Find where the given text appears and provide that cell's center as (x, y) coordinate. 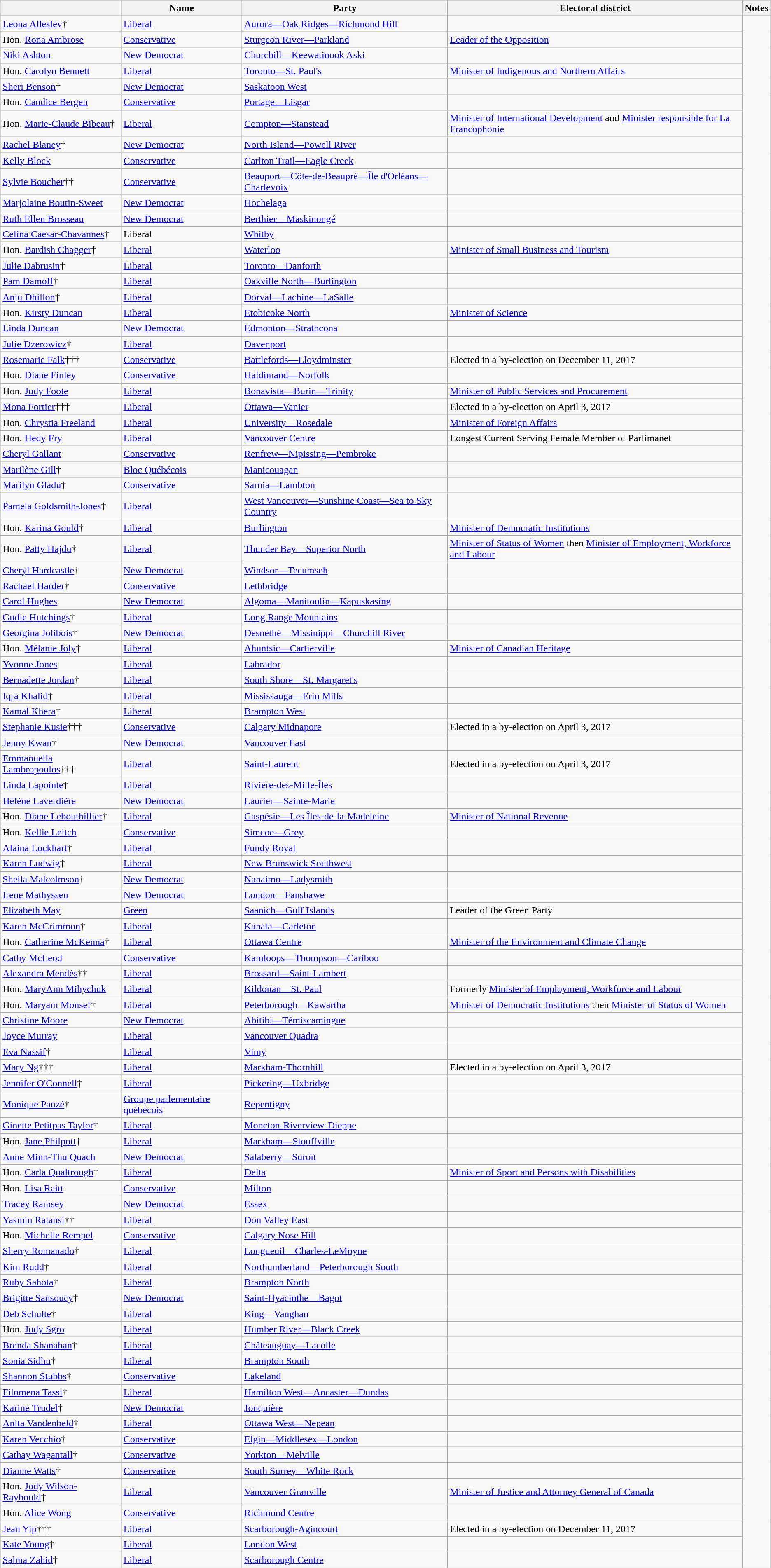
Linda Lapointe† (61, 785)
South Shore—St. Margaret's (345, 680)
Hon. Kirsty Duncan (61, 313)
Hon. Marie-Claude Bibeau† (61, 124)
Minister of Public Services and Procurement (595, 391)
Milton (345, 1188)
Churchill—Keewatinook Aski (345, 55)
Kim Rudd† (61, 1267)
Bernadette Jordan† (61, 680)
Hon. Diane Finley (61, 375)
Edmonton—Strathcona (345, 328)
Karen McCrimmon† (61, 926)
Minister of the Environment and Climate Change (595, 942)
Hon. Chrystia Freeland (61, 422)
Jonquière (345, 1408)
Pickering—Uxbridge (345, 1083)
Waterloo (345, 250)
Yvonne Jones (61, 664)
Hamilton West—Ancaster—Dundas (345, 1392)
Minister of Sport and Persons with Disabilities (595, 1172)
Notes (757, 8)
Kamal Khera† (61, 711)
Portage—Lisgar (345, 102)
Sheri Benson† (61, 87)
Brenda Shanahan† (61, 1345)
Karen Vecchio† (61, 1439)
Hon. Carla Qualtrough† (61, 1172)
Kamloops—Thompson—Cariboo (345, 957)
Green (181, 910)
Party (345, 8)
Hon. Jody Wilson-Raybould† (61, 1491)
Longest Current Serving Female Member of Parlimanet (595, 438)
Delta (345, 1172)
Vancouver Centre (345, 438)
Hon. MaryAnn Mihychuk (61, 989)
Davenport (345, 344)
Abitibi—Témiscamingue (345, 1020)
University—Rosedale (345, 422)
Etobicoke North (345, 313)
Vimy (345, 1052)
Hon. Karina Gould† (61, 528)
Anne Minh-Thu Quach (61, 1157)
Bloc Québécois (181, 469)
Minister of Democratic Institutions then Minister of Status of Women (595, 1005)
Dianne Watts† (61, 1470)
Brampton South (345, 1361)
Hon. Judy Foote (61, 391)
Haldimand—Norfolk (345, 375)
Hon. Candice Bergen (61, 102)
Minister of Democratic Institutions (595, 528)
Elizabeth May (61, 910)
Vancouver East (345, 743)
Christine Moore (61, 1020)
Kelly Block (61, 160)
Minister of Canadian Heritage (595, 648)
Niki Ashton (61, 55)
Celina Caesar-Chavannes† (61, 234)
Filomena Tassi† (61, 1392)
Jenny Kwan† (61, 743)
Formerly Minister of Employment, Workforce and Labour (595, 989)
Oakville North—Burlington (345, 281)
Hon. Alice Wong (61, 1513)
Carlton Trail—Eagle Creek (345, 160)
Rivière-des-Mille-Îles (345, 785)
Shannon Stubbs† (61, 1376)
Groupe parlementaire québécois (181, 1104)
Ottawa—Vanier (345, 407)
Ottawa West—Nepean (345, 1423)
Marjolaine Boutin-Sweet (61, 203)
Minister of International Development and Minister responsible for La Francophonie (595, 124)
Lethbridge (345, 586)
Pam Damoff† (61, 281)
Châteauguay—Lacolle (345, 1345)
Mona Fortier††† (61, 407)
Repentigny (345, 1104)
Sylvie Boucher†† (61, 181)
Yorkton—Melville (345, 1455)
Thunder Bay—Superior North (345, 549)
Don Valley East (345, 1219)
Hon. Mélanie Joly† (61, 648)
Minister of Justice and Attorney General of Canada (595, 1491)
South Surrey—White Rock (345, 1470)
Pamela Goldsmith-Jones† (61, 507)
Kanata—Carleton (345, 926)
Dorval—Lachine—LaSalle (345, 297)
Name (181, 8)
Richmond Centre (345, 1513)
North Island—Powell River (345, 145)
Cathy McLeod (61, 957)
Whitby (345, 234)
Elgin—Middlesex—London (345, 1439)
Renfrew—Nipissing—Pembroke (345, 454)
Gaspésie—Les Îles-de-la-Madeleine (345, 817)
Saanich—Gulf Islands (345, 910)
Ruth Ellen Brosseau (61, 219)
Alexandra Mendès†† (61, 973)
Yasmin Ratansi†† (61, 1219)
Leona Alleslev† (61, 24)
Minister of Indigenous and Northern Affairs (595, 71)
Markham—Stouffville (345, 1141)
Hon. Lisa Raitt (61, 1188)
London—Fanshawe (345, 895)
Mississauga—Erin Mills (345, 695)
Linda Duncan (61, 328)
Anita Vandenbeld† (61, 1423)
Toronto—St. Paul's (345, 71)
Ginette Petitpas Taylor† (61, 1126)
Brigitte Sansoucy† (61, 1298)
Carol Hughes (61, 601)
Long Range Mountains (345, 617)
Leader of the Green Party (595, 910)
Toronto—Danforth (345, 266)
Rosemarie Falk††† (61, 360)
Georgina Jolibois† (61, 633)
Essex (345, 1204)
Sturgeon River—Parkland (345, 40)
Cathay Wagantall† (61, 1455)
Hon. Diane Lebouthillier† (61, 817)
Calgary Nose Hill (345, 1235)
Windsor—Tecumseh (345, 570)
Joyce Murray (61, 1036)
Markham-Thornhill (345, 1067)
Scarborough Centre (345, 1560)
Hon. Bardish Chagger† (61, 250)
Longueuil—Charles-LeMoyne (345, 1251)
Scarborough-Agincourt (345, 1529)
Sonia Sidhu† (61, 1361)
Moncton-Riverview-Dieppe (345, 1126)
Hon. Jane Philpott† (61, 1141)
Sarnia—Lambton (345, 485)
Marilyn Gladu† (61, 485)
Gudie Hutchings† (61, 617)
Hon. Catherine McKenna† (61, 942)
Jennifer O'Connell† (61, 1083)
Ruby Sahota† (61, 1282)
Nanaimo—Ladysmith (345, 879)
Marilène Gill† (61, 469)
Lakeland (345, 1376)
Hon. Kellie Leitch (61, 832)
Deb Schulte† (61, 1314)
Sherry Romanado† (61, 1251)
Laurier—Sainte-Marie (345, 801)
Saint-Laurent (345, 764)
Brampton North (345, 1282)
Electoral district (595, 8)
Labrador (345, 664)
Tracey Ramsey (61, 1204)
Irene Mathyssen (61, 895)
Hon. Patty Hajdu† (61, 549)
Cheryl Hardcastle† (61, 570)
Minister of Foreign Affairs (595, 422)
Battlefords—Lloydminster (345, 360)
Peterborough—Kawartha (345, 1005)
Alaina Lockhart† (61, 848)
Hon. Hedy Fry (61, 438)
Simcoe—Grey (345, 832)
Humber River—Black Creek (345, 1329)
Mary Ng††† (61, 1067)
Ahuntsic—Cartierville (345, 648)
Compton—Stanstead (345, 124)
Hon. Michelle Rempel (61, 1235)
Beauport—Côte-de-Beaupré—Île d'Orléans—Charlevoix (345, 181)
Julie Dzerowicz† (61, 344)
Julie Dabrusin† (61, 266)
Hochelaga (345, 203)
Minister of Small Business and Tourism (595, 250)
Berthier—Maskinongé (345, 219)
Bonavista—Burin—Trinity (345, 391)
Fundy Royal (345, 848)
Algoma—Manitoulin—Kapuskasing (345, 601)
Eva Nassif† (61, 1052)
Salma Zahid† (61, 1560)
Salaberry—Suroît (345, 1157)
Kildonan—St. Paul (345, 989)
King—Vaughan (345, 1314)
Leader of the Opposition (595, 40)
Burlington (345, 528)
Hon. Rona Ambrose (61, 40)
Karen Ludwig† (61, 864)
Karine Trudel† (61, 1408)
New Brunswick Southwest (345, 864)
Aurora—Oak Ridges—Richmond Hill (345, 24)
Hélène Laverdière (61, 801)
Brossard—Saint-Lambert (345, 973)
Rachel Blaney† (61, 145)
Stephanie Kusie††† (61, 727)
Minister of Science (595, 313)
Ottawa Centre (345, 942)
Hon. Carolyn Bennett (61, 71)
Iqra Khalid† (61, 695)
Manicouagan (345, 469)
Sheila Malcolmson† (61, 879)
Cheryl Gallant (61, 454)
Emmanuella Lambropoulos††† (61, 764)
Desnethé—Missinippi—Churchill River (345, 633)
Northumberland—Peterborough South (345, 1267)
Kate Young† (61, 1545)
Rachael Harder† (61, 586)
Saint-Hyacinthe—Bagot (345, 1298)
Anju Dhillon† (61, 297)
Minister of National Revenue (595, 817)
Saskatoon West (345, 87)
Calgary Midnapore (345, 727)
West Vancouver—Sunshine Coast—Sea to Sky Country (345, 507)
Jean Yip††† (61, 1529)
Brampton West (345, 711)
Monique Pauzé† (61, 1104)
Hon. Maryam Monsef† (61, 1005)
Hon. Judy Sgro (61, 1329)
London West (345, 1545)
Vancouver Quadra (345, 1036)
Minister of Status of Women then Minister of Employment, Workforce and Labour (595, 549)
Vancouver Granville (345, 1491)
